Identify which cell holds the provided text, then report its [X, Y] central coordinate. 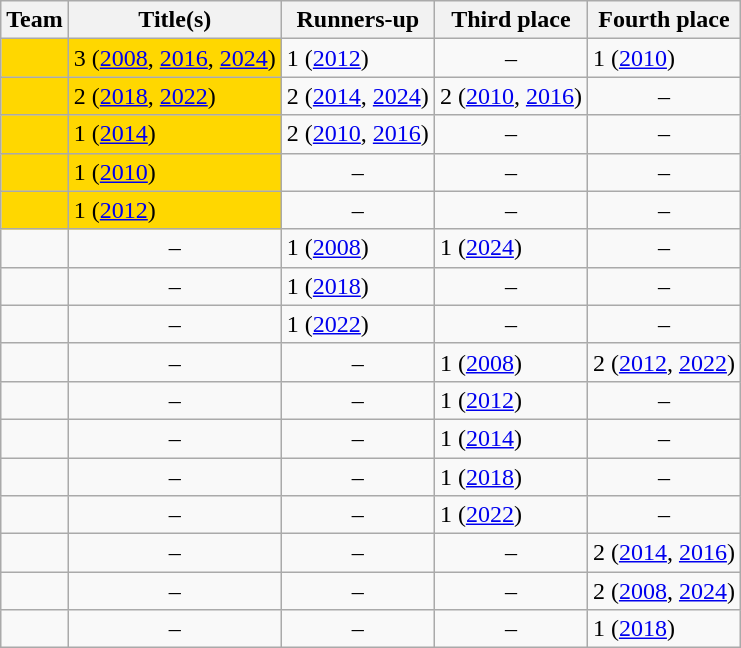
Third place [510, 20]
Team [35, 20]
3 (2008, 2016, 2024) [174, 58]
2 (2012, 2022) [664, 362]
2 (2018, 2022) [174, 96]
1 (2024) [510, 248]
Fourth place [664, 20]
2 (2014, 2016) [664, 553]
Runners-up [358, 20]
2 (2014, 2024) [358, 96]
Title(s) [174, 20]
2 (2008, 2024) [664, 591]
